For the text-containing cell, return its midpoint in [x, y] coordinate format. 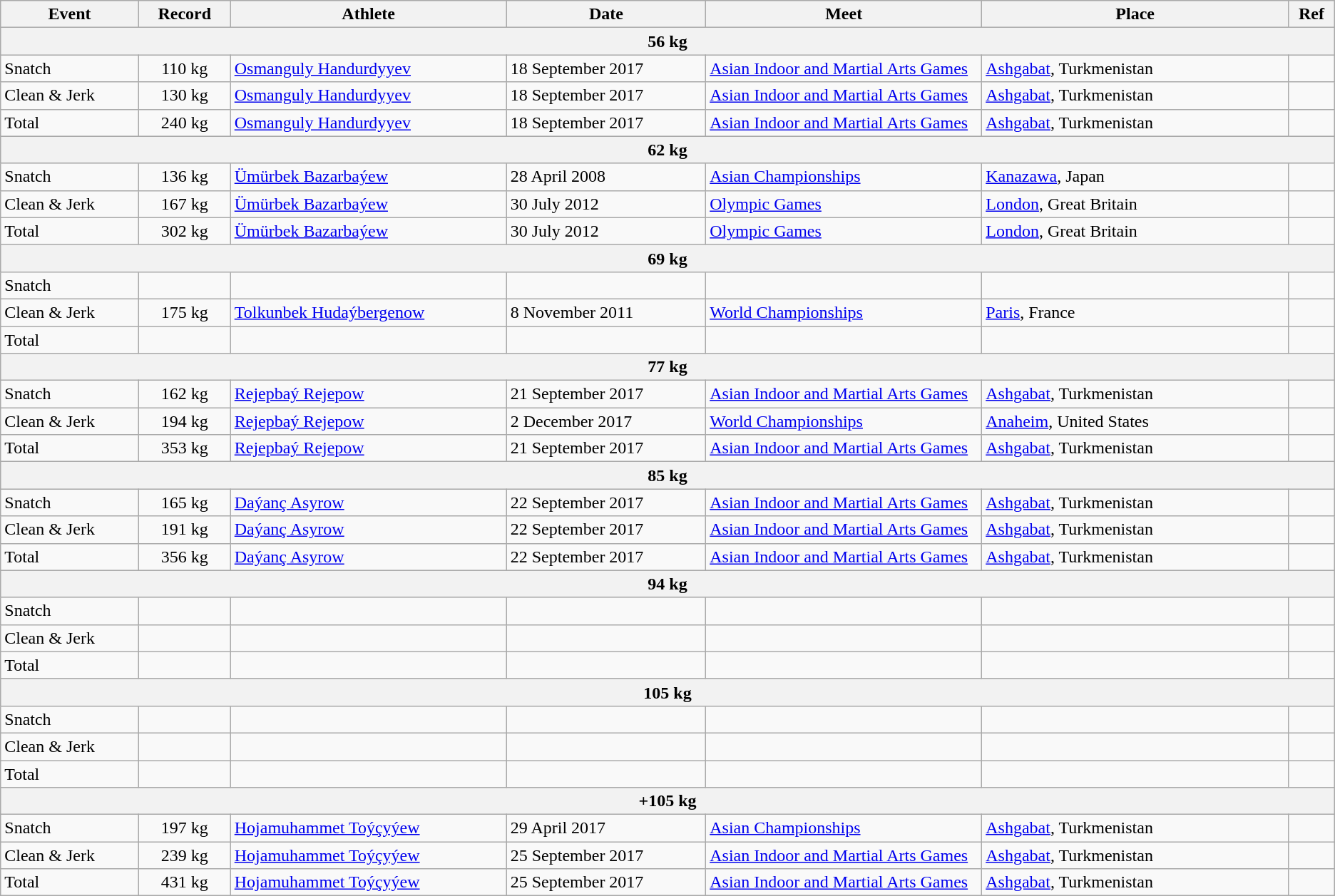
162 kg [184, 394]
302 kg [184, 231]
94 kg [667, 584]
240 kg [184, 123]
+105 kg [667, 801]
165 kg [184, 503]
Paris, France [1135, 312]
77 kg [667, 367]
Ref [1312, 14]
167 kg [184, 204]
431 kg [184, 882]
Place [1135, 14]
Anaheim, United States [1135, 421]
29 April 2017 [606, 828]
105 kg [667, 692]
Event [70, 14]
175 kg [184, 312]
Meet [844, 14]
85 kg [667, 475]
191 kg [184, 530]
28 April 2008 [606, 177]
136 kg [184, 177]
62 kg [667, 150]
194 kg [184, 421]
56 kg [667, 41]
Tolkunbek Hudaýbergenow [368, 312]
356 kg [184, 557]
110 kg [184, 68]
130 kg [184, 96]
197 kg [184, 828]
Record [184, 14]
239 kg [184, 855]
Date [606, 14]
Kanazawa, Japan [1135, 177]
Athlete [368, 14]
69 kg [667, 258]
353 kg [184, 448]
8 November 2011 [606, 312]
2 December 2017 [606, 421]
